Pinpoint the cell where the given text exists, returning its [X, Y] midpoint coordinate. 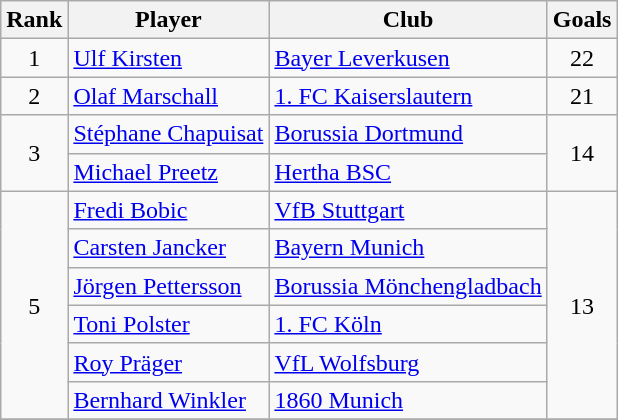
3 [34, 153]
1860 Munich [408, 400]
5 [34, 305]
Ulf Kirsten [168, 58]
Goals [582, 20]
21 [582, 96]
13 [582, 305]
Carsten Jancker [168, 248]
Borussia Mönchengladbach [408, 286]
Borussia Dortmund [408, 134]
Roy Präger [168, 362]
1 [34, 58]
Stéphane Chapuisat [168, 134]
22 [582, 58]
VfB Stuttgart [408, 210]
Michael Preetz [168, 172]
Toni Polster [168, 324]
Bayer Leverkusen [408, 58]
Olaf Marschall [168, 96]
Fredi Bobic [168, 210]
Hertha BSC [408, 172]
1. FC Kaiserslautern [408, 96]
14 [582, 153]
Rank [34, 20]
2 [34, 96]
1. FC Köln [408, 324]
Club [408, 20]
Jörgen Pettersson [168, 286]
VfL Wolfsburg [408, 362]
Bernhard Winkler [168, 400]
Bayern Munich [408, 248]
Player [168, 20]
